Detect which cell encompasses the target text, then output its (X, Y) center coordinate. 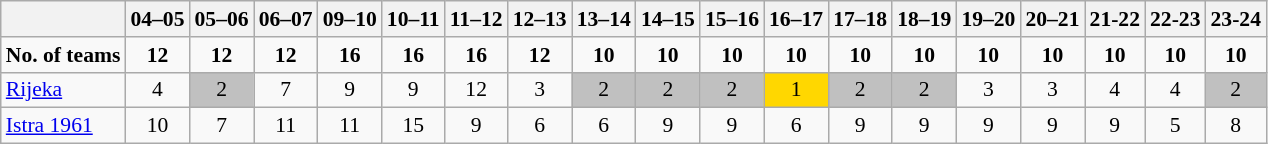
18–19 (924, 19)
No. of teams (64, 55)
5 (1175, 126)
14–15 (668, 19)
11–12 (476, 19)
23-24 (1236, 19)
06–07 (286, 19)
13–14 (604, 19)
12–13 (540, 19)
20–21 (1052, 19)
19–20 (988, 19)
1 (796, 90)
05–06 (221, 19)
Istra 1961 (64, 126)
21-22 (1115, 19)
04–05 (157, 19)
8 (1236, 126)
09–10 (350, 19)
10–11 (414, 19)
16–17 (796, 19)
15–16 (732, 19)
Rijeka (64, 90)
15 (414, 126)
17–18 (860, 19)
22-23 (1175, 19)
